Detect which cell encompasses the target text, then output its (X, Y) center coordinate. 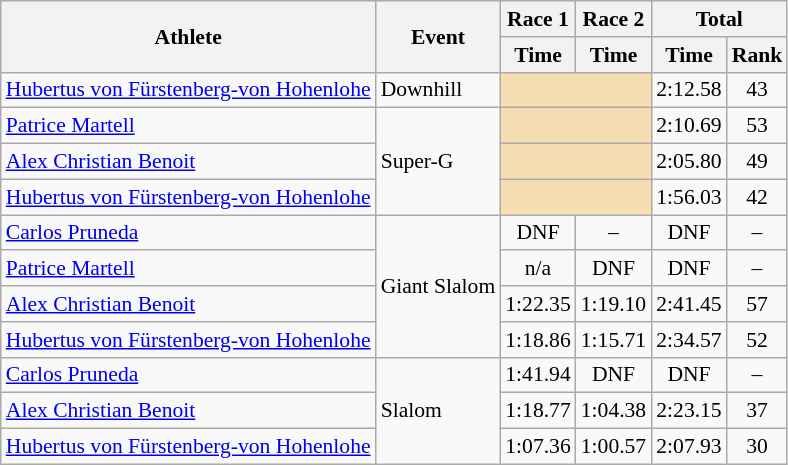
Race 1 (538, 19)
2:23.15 (688, 411)
1:56.03 (688, 197)
2:10.69 (688, 126)
Super-G (438, 162)
1:00.57 (614, 447)
1:22.35 (538, 304)
52 (758, 340)
30 (758, 447)
Total (719, 19)
2:05.80 (688, 162)
n/a (538, 269)
43 (758, 90)
Event (438, 36)
1:41.94 (538, 375)
Race 2 (614, 19)
57 (758, 304)
1:18.86 (538, 340)
2:07.93 (688, 447)
Giant Slalom (438, 286)
49 (758, 162)
Rank (758, 55)
2:41.45 (688, 304)
1:15.71 (614, 340)
42 (758, 197)
Downhill (438, 90)
1:19.10 (614, 304)
1:18.77 (538, 411)
1:07.36 (538, 447)
1:04.38 (614, 411)
2:34.57 (688, 340)
Slalom (438, 410)
53 (758, 126)
2:12.58 (688, 90)
Athlete (188, 36)
37 (758, 411)
